Detect which cell encompasses the target text, then output its [X, Y] center coordinate. 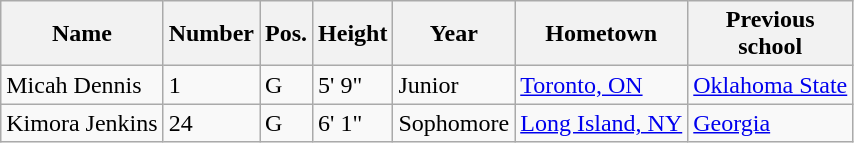
Previousschool [770, 34]
Junior [454, 85]
Height [353, 34]
5' 9" [353, 85]
Hometown [602, 34]
Micah Dennis [82, 85]
Long Island, NY [602, 123]
6' 1" [353, 123]
Oklahoma State [770, 85]
Toronto, ON [602, 85]
Georgia [770, 123]
Kimora Jenkins [82, 123]
24 [211, 123]
Number [211, 34]
1 [211, 85]
Sophomore [454, 123]
Pos. [286, 34]
Name [82, 34]
Year [454, 34]
